Search for the cell housing the specified text and yield its (x, y) center coordinate. 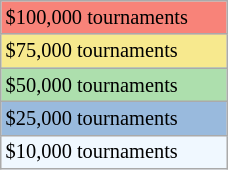
$25,000 tournaments (114, 118)
$50,000 tournaments (114, 85)
$75,000 tournaments (114, 51)
$100,000 tournaments (114, 17)
$10,000 tournaments (114, 152)
